Provide the (X, Y) coordinate of the cell's center where the given text is located.  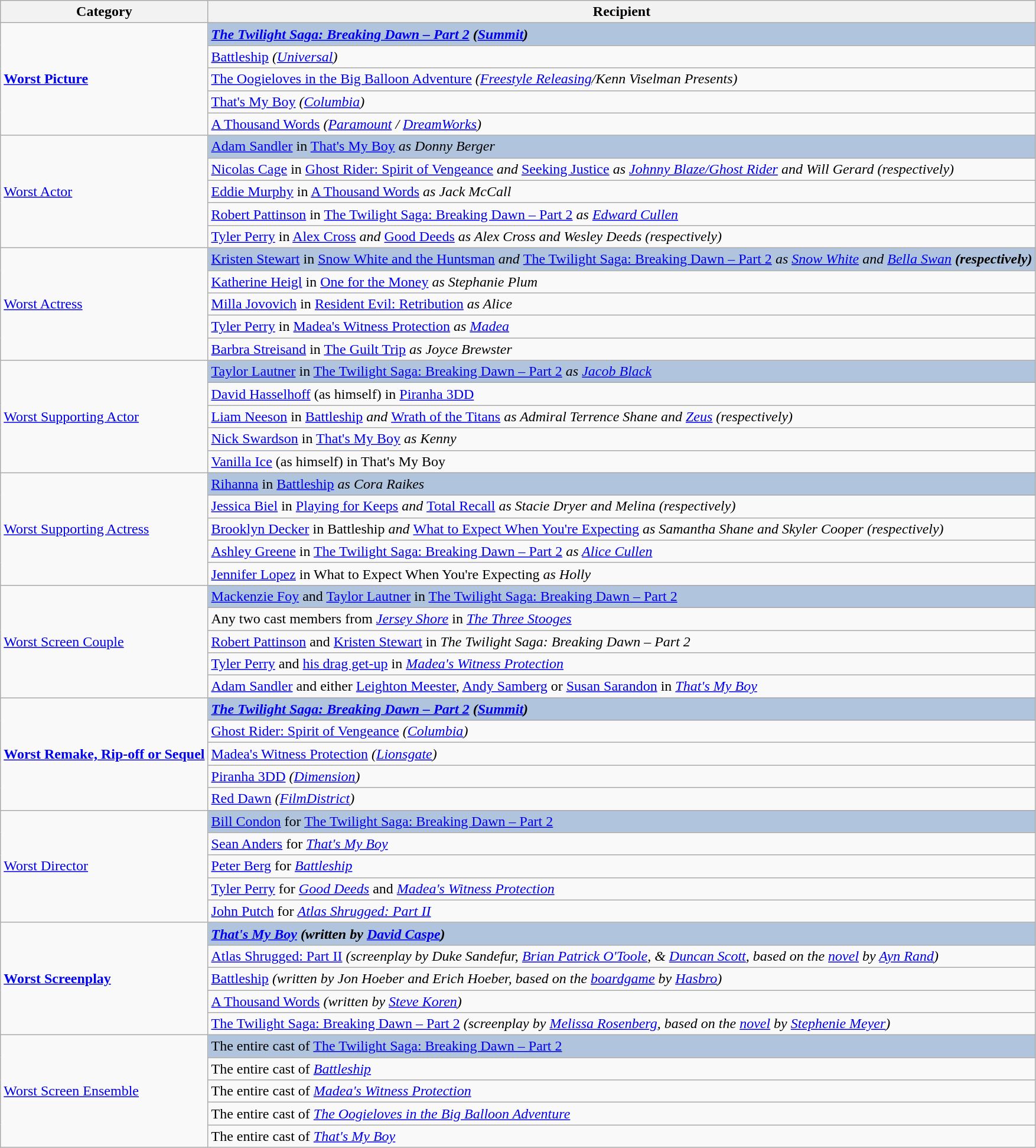
Sean Anders for That's My Boy (621, 844)
Robert Pattinson in The Twilight Saga: Breaking Dawn – Part 2 as Edward Cullen (621, 214)
A Thousand Words (Paramount / DreamWorks) (621, 124)
Atlas Shrugged: Part II (screenplay by Duke Sandefur, Brian Patrick O'Toole, & Duncan Scott, based on the novel by Ayn Rand) (621, 956)
Ghost Rider: Spirit of Vengeance (Columbia) (621, 731)
That's My Boy (Columbia) (621, 102)
Worst Director (104, 866)
Ashley Greene in The Twilight Saga: Breaking Dawn – Part 2 as Alice Cullen (621, 551)
Peter Berg for Battleship (621, 866)
Brooklyn Decker in Battleship and What to Expect When You're Expecting as Samantha Shane and Skyler Cooper (respectively) (621, 529)
Worst Screen Ensemble (104, 1091)
Tyler Perry for Good Deeds and Madea's Witness Protection (621, 889)
Nicolas Cage in Ghost Rider: Spirit of Vengeance and Seeking Justice as Johnny Blaze/Ghost Rider and Will Gerard (respectively) (621, 169)
Battleship (written by Jon Hoeber and Erich Hoeber, based on the boardgame by Hasbro) (621, 978)
A Thousand Words (written by Steve Koren) (621, 1001)
Taylor Lautner in The Twilight Saga: Breaking Dawn – Part 2 as Jacob Black (621, 372)
The Oogieloves in the Big Balloon Adventure (Freestyle Releasing/Kenn Viselman Presents) (621, 79)
Adam Sandler and either Leighton Meester, Andy Samberg or Susan Sarandon in That's My Boy (621, 687)
Worst Supporting Actress (104, 529)
John Putch for Atlas Shrugged: Part II (621, 911)
The entire cast of The Twilight Saga: Breaking Dawn – Part 2 (621, 1046)
Eddie Murphy in A Thousand Words as Jack McCall (621, 191)
Category (104, 12)
The Twilight Saga: Breaking Dawn – Part 2 (screenplay by Melissa Rosenberg, based on the novel by Stephenie Meyer) (621, 1024)
Red Dawn (FilmDistrict) (621, 799)
The entire cast of The Oogieloves in the Big Balloon Adventure (621, 1114)
Tyler Perry in Madea's Witness Protection as Madea (621, 327)
Worst Screen Couple (104, 641)
Tyler Perry in Alex Cross and Good Deeds as Alex Cross and Wesley Deeds (respectively) (621, 236)
Adam Sandler in That's My Boy as Donny Berger (621, 147)
Madea's Witness Protection (Lionsgate) (621, 754)
Kristen Stewart in Snow White and the Huntsman and The Twilight Saga: Breaking Dawn – Part 2 as Snow White and Bella Swan (respectively) (621, 259)
Battleship (Universal) (621, 57)
Liam Neeson in Battleship and Wrath of the Titans as Admiral Terrence Shane and Zeus (respectively) (621, 417)
Jennifer Lopez in What to Expect When You're Expecting as Holly (621, 574)
Worst Screenplay (104, 978)
Nick Swardson in That's My Boy as Kenny (621, 439)
Worst Picture (104, 79)
David Hasselhoff (as himself) in Piranha 3DD (621, 394)
Worst Actor (104, 191)
Worst Remake, Rip-off or Sequel (104, 754)
Recipient (621, 12)
Tyler Perry and his drag get-up in Madea's Witness Protection (621, 664)
Jessica Biel in Playing for Keeps and Total Recall as Stacie Dryer and Melina (respectively) (621, 506)
The entire cast of Madea's Witness Protection (621, 1091)
Milla Jovovich in Resident Evil: Retribution as Alice (621, 304)
The entire cast of Battleship (621, 1069)
That's My Boy (written by David Caspe) (621, 934)
Robert Pattinson and Kristen Stewart in The Twilight Saga: Breaking Dawn – Part 2 (621, 641)
Piranha 3DD (Dimension) (621, 776)
Katherine Heigl in One for the Money as Stephanie Plum (621, 282)
Vanilla Ice (as himself) in That's My Boy (621, 461)
Mackenzie Foy and Taylor Lautner in The Twilight Saga: Breaking Dawn – Part 2 (621, 596)
Rihanna in Battleship as Cora Raikes (621, 484)
Worst Actress (104, 304)
Barbra Streisand in The Guilt Trip as Joyce Brewster (621, 349)
Worst Supporting Actor (104, 417)
The entire cast of That's My Boy (621, 1136)
Any two cast members from Jersey Shore in The Three Stooges (621, 619)
Bill Condon for The Twilight Saga: Breaking Dawn – Part 2 (621, 821)
